From the cell containing the given text, extract its center point as [x, y] coordinate. 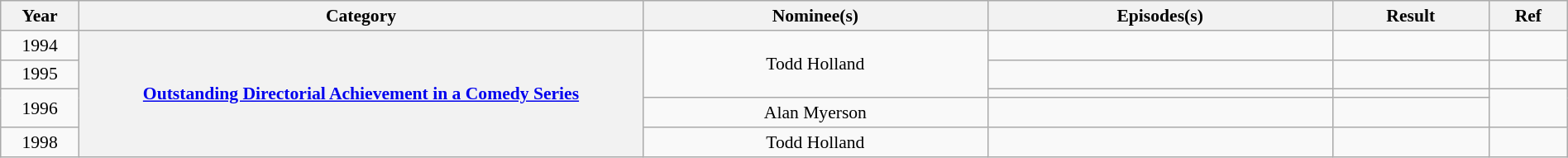
Nominee(s) [815, 16]
Category [361, 16]
Alan Myerson [815, 113]
Year [40, 16]
1996 [40, 108]
Episodes(s) [1159, 16]
1998 [40, 142]
Ref [1528, 16]
1994 [40, 45]
Result [1411, 16]
Outstanding Directorial Achievement in a Comedy Series [361, 94]
1995 [40, 74]
